Search for the cell housing the specified text and yield its [X, Y] center coordinate. 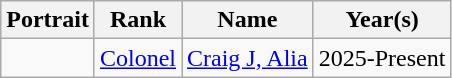
Rank [138, 20]
Year(s) [382, 20]
Portrait [48, 20]
Craig J, Alia [248, 58]
Name [248, 20]
Colonel [138, 58]
2025-Present [382, 58]
